Capture the cell that displays the provided text and extract its (x, y) central coordinate. 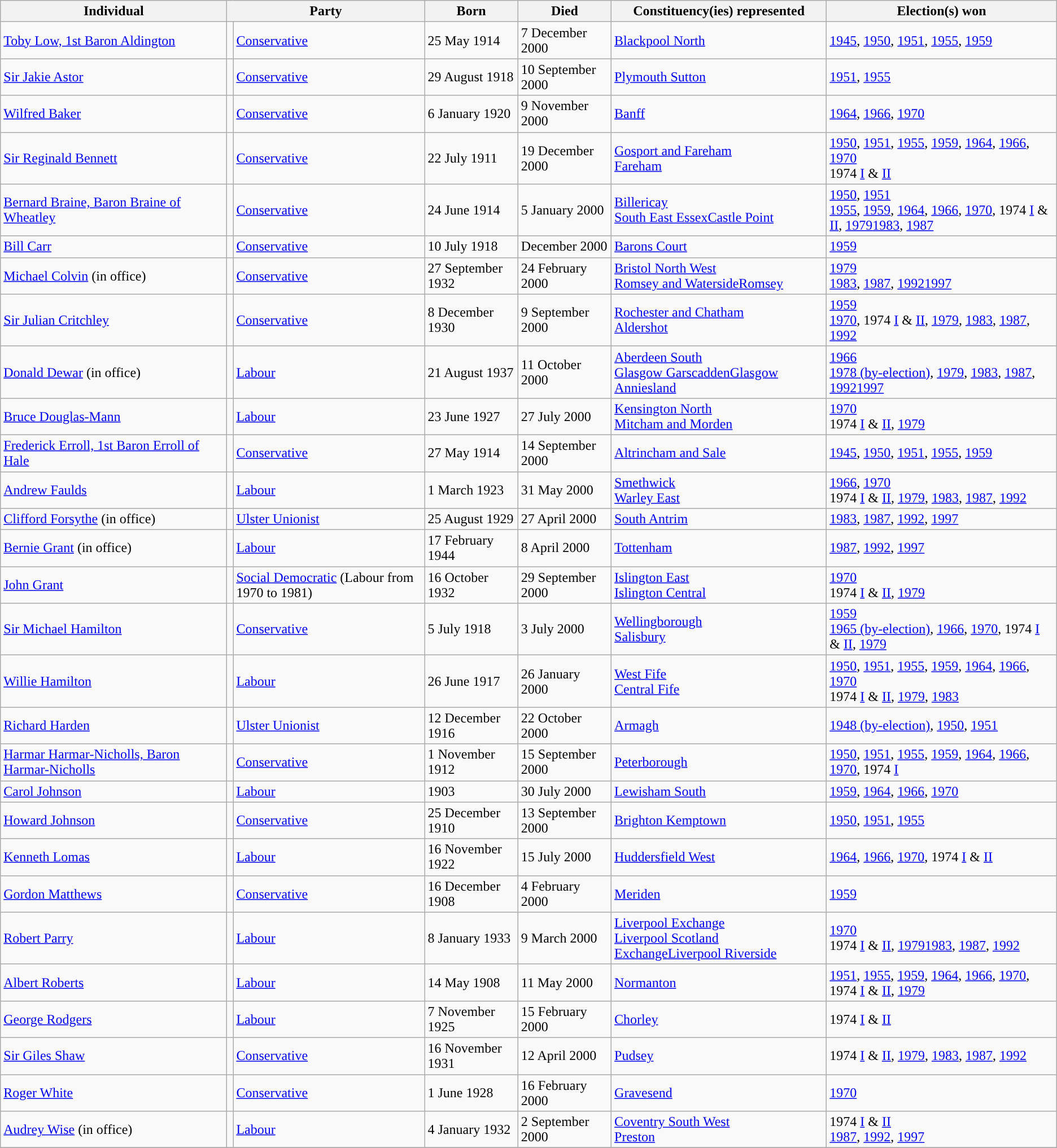
Toby Low, 1st Baron Aldington (114, 41)
3 July 2000 (565, 629)
Andrew Faulds (114, 490)
11 October 2000 (565, 372)
Frederick Erroll, 1st Baron Erroll of Hale (114, 453)
Altrincham and Sale (719, 453)
15 September 2000 (565, 762)
19791983, 1987, 19921997 (942, 275)
26 June 1917 (471, 681)
Bristol North WestRomsey and WatersideRomsey (719, 275)
Party (326, 11)
Michael Colvin (in office) (114, 275)
16 December 1908 (471, 894)
19701974 I & II, 19791983, 1987, 1992 (942, 938)
Died (565, 11)
Albert Roberts (114, 982)
15 July 2000 (565, 857)
1964, 1966, 1970 (942, 114)
Bernard Braine, Baron Braine of Wheatley (114, 210)
Roger White (114, 1093)
22 July 1911 (471, 158)
Bruce Douglas-Mann (114, 417)
Gravesend (719, 1093)
Pudsey (719, 1055)
29 September 2000 (565, 585)
Brighton Kemptown (719, 821)
Blackpool North (719, 41)
19591965 (by-election), 1966, 1970, 1974 I & II, 1979 (942, 629)
16 October 1932 (471, 585)
1974 I & II, 1979, 1983, 1987, 1992 (942, 1055)
South Antrim (719, 519)
27 September 1932 (471, 275)
5 July 1918 (471, 629)
1950, 19511955, 1959, 1964, 1966, 1970, 1974 I & II, 19791983, 1987 (942, 210)
24 February 2000 (565, 275)
SmethwickWarley East (719, 490)
1964, 1966, 1970, 1974 I & II (942, 857)
Huddersfield West (719, 857)
Carol Johnson (114, 791)
12 April 2000 (565, 1055)
Sir Michael Hamilton (114, 629)
6 January 1920 (471, 114)
2 September 2000 (565, 1130)
Bill Carr (114, 247)
30 July 2000 (565, 791)
George Rodgers (114, 1019)
1959, 1964, 1966, 1970 (942, 791)
Aberdeen SouthGlasgow GarscaddenGlasgow Anniesland (719, 372)
Audrey Wise (in office) (114, 1130)
Kensington NorthMitcham and Morden (719, 417)
Tottenham (719, 549)
1987, 1992, 1997 (942, 549)
9 November 2000 (565, 114)
9 September 2000 (565, 320)
Bernie Grant (in office) (114, 549)
8 December 1930 (471, 320)
Individual (114, 11)
West FifeCentral Fife (719, 681)
Islington EastIslington Central (719, 585)
Sir Jakie Astor (114, 77)
Willie Hamilton (114, 681)
Gordon Matthews (114, 894)
1903 (471, 791)
Peterborough (719, 762)
26 January 2000 (565, 681)
Rochester and ChathamAldershot (719, 320)
8 January 1933 (471, 938)
Coventry South WestPreston (719, 1130)
9 March 2000 (565, 938)
29 August 1918 (471, 77)
15 February 2000 (565, 1019)
27 July 2000 (565, 417)
BillericaySouth East EssexCastle Point (719, 210)
Election(s) won (942, 11)
Barons Court (719, 247)
WellingboroughSalisbury (719, 629)
Sir Reginald Bennett (114, 158)
27 April 2000 (565, 519)
Social Democratic (Labour from 1970 to 1981) (329, 585)
14 May 1908 (471, 982)
7 December 2000 (565, 41)
10 September 2000 (565, 77)
Normanton (719, 982)
4 February 2000 (565, 894)
Richard Harden (114, 726)
19591970, 1974 I & II, 1979, 1983, 1987, 1992 (942, 320)
25 May 1914 (471, 41)
1970 (942, 1093)
23 June 1927 (471, 417)
31 May 2000 (565, 490)
1951, 1955 (942, 77)
1948 (by-election), 1950, 1951 (942, 726)
Banff (719, 114)
1966, 19701974 I & II, 1979, 1983, 1987, 1992 (942, 490)
25 December 1910 (471, 821)
Robert Parry (114, 938)
22 October 2000 (565, 726)
Clifford Forsythe (in office) (114, 519)
Plymouth Sutton (719, 77)
16 November 1931 (471, 1055)
4 January 1932 (471, 1130)
John Grant (114, 585)
1974 I & II1987, 1992, 1997 (942, 1130)
Armagh (719, 726)
17 February 1944 (471, 549)
19 December 2000 (565, 158)
13 September 2000 (565, 821)
Wilfred Baker (114, 114)
Donald Dewar (in office) (114, 372)
14 September 2000 (565, 453)
Liverpool ExchangeLiverpool Scotland ExchangeLiverpool Riverside (719, 938)
1950, 1951, 1955, 1959, 1964, 1966, 1970, 1974 I (942, 762)
1974 I & II (942, 1019)
1 November 1912 (471, 762)
Harmar Harmar-Nicholls, Baron Harmar-Nicholls (114, 762)
16 February 2000 (565, 1093)
Constituency(ies) represented (719, 11)
16 November 1922 (471, 857)
12 December 1916 (471, 726)
8 April 2000 (565, 549)
1 March 1923 (471, 490)
Chorley (719, 1019)
19661978 (by-election), 1979, 1983, 1987, 19921997 (942, 372)
Kenneth Lomas (114, 857)
December 2000 (565, 247)
Sir Giles Shaw (114, 1055)
5 January 2000 (565, 210)
1950, 1951, 1955, 1959, 1964, 1966, 19701974 I & II (942, 158)
1983, 1987, 1992, 1997 (942, 519)
24 June 1914 (471, 210)
1950, 1951, 1955, 1959, 1964, 1966, 19701974 I & II, 1979, 1983 (942, 681)
11 May 2000 (565, 982)
7 November 1925 (471, 1019)
Lewisham South (719, 791)
1951, 1955, 1959, 1964, 1966, 1970, 1974 I & II, 1979 (942, 982)
Born (471, 11)
Gosport and FarehamFareham (719, 158)
1950, 1951, 1955 (942, 821)
Sir Julian Critchley (114, 320)
Meriden (719, 894)
10 July 1918 (471, 247)
27 May 1914 (471, 453)
25 August 1929 (471, 519)
1 June 1928 (471, 1093)
Howard Johnson (114, 821)
21 August 1937 (471, 372)
